Provide the (x, y) coordinate of the cell's center where the given text is located.  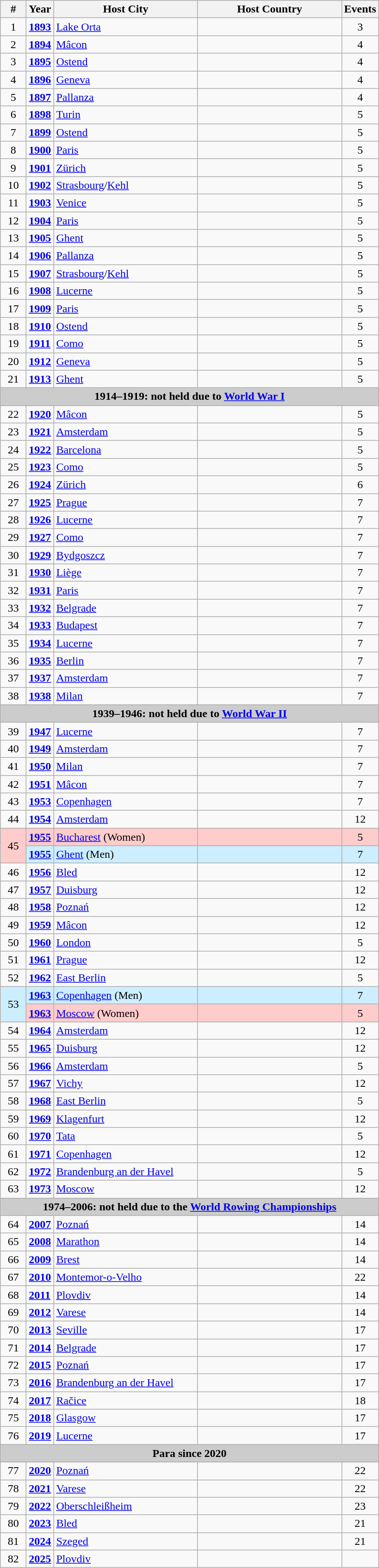
1913 (40, 379)
76 (13, 1436)
77 (13, 1471)
Barcelona (126, 449)
Marathon (126, 1242)
Host City (126, 9)
1893 (40, 27)
2011 (40, 1295)
58 (13, 1101)
1959 (40, 925)
1896 (40, 80)
68 (13, 1295)
2009 (40, 1259)
61 (13, 1154)
Bucharest (Women) (126, 837)
1949 (40, 749)
1932 (40, 608)
1965 (40, 1048)
43 (13, 802)
Seville (126, 1330)
# (13, 9)
78 (13, 1488)
London (126, 942)
1950 (40, 766)
1922 (40, 449)
1971 (40, 1154)
1962 (40, 978)
1898 (40, 115)
31 (13, 573)
35 (13, 643)
50 (13, 942)
1956 (40, 872)
1905 (40, 238)
13 (13, 238)
1908 (40, 291)
Bydgoszcz (126, 555)
34 (13, 626)
Tata (126, 1136)
1966 (40, 1066)
72 (13, 1365)
64 (13, 1224)
1907 (40, 273)
28 (13, 520)
1935 (40, 661)
1897 (40, 97)
1910 (40, 326)
2024 (40, 1541)
69 (13, 1312)
30 (13, 555)
73 (13, 1383)
Para since 2020 (190, 1453)
Moscow (126, 1189)
15 (13, 273)
2019 (40, 1436)
54 (13, 1030)
8 (13, 150)
Venice (126, 203)
Lake Orta (126, 27)
65 (13, 1242)
1951 (40, 784)
1960 (40, 942)
2023 (40, 1524)
1933 (40, 626)
75 (13, 1418)
1938 (40, 696)
2022 (40, 1506)
1926 (40, 520)
9 (13, 167)
10 (13, 185)
16 (13, 291)
71 (13, 1348)
1958 (40, 907)
1912 (40, 361)
Liège (126, 573)
1894 (40, 44)
49 (13, 925)
1909 (40, 309)
46 (13, 872)
1931 (40, 590)
Moscow (Women) (126, 1013)
1901 (40, 167)
63 (13, 1189)
1902 (40, 185)
2025 (40, 1559)
1964 (40, 1030)
1 (13, 27)
25 (13, 467)
40 (13, 749)
1934 (40, 643)
1954 (40, 819)
Brest (126, 1259)
1974–2006: not held due to the World Rowing Championships (190, 1207)
2021 (40, 1488)
1923 (40, 467)
32 (13, 590)
1899 (40, 132)
56 (13, 1066)
Year (40, 9)
1929 (40, 555)
2008 (40, 1242)
2007 (40, 1224)
Montemor-o-Velho (126, 1277)
1930 (40, 573)
44 (13, 819)
79 (13, 1506)
2016 (40, 1383)
1957 (40, 890)
37 (13, 678)
1911 (40, 344)
1961 (40, 960)
1921 (40, 432)
2010 (40, 1277)
1927 (40, 538)
1968 (40, 1101)
26 (13, 484)
Račice (126, 1401)
20 (13, 361)
70 (13, 1330)
45 (13, 846)
33 (13, 608)
1900 (40, 150)
24 (13, 449)
1895 (40, 62)
38 (13, 696)
2018 (40, 1418)
29 (13, 538)
74 (13, 1401)
80 (13, 1524)
47 (13, 890)
1920 (40, 414)
1906 (40, 256)
Budapest (126, 626)
52 (13, 978)
1967 (40, 1084)
Klagenfurt (126, 1119)
59 (13, 1119)
2015 (40, 1365)
51 (13, 960)
27 (13, 502)
1947 (40, 731)
1972 (40, 1171)
2020 (40, 1471)
1914–1919: not held due to World War I (190, 397)
Host Country (269, 9)
Vichy (126, 1084)
2013 (40, 1330)
1904 (40, 221)
1937 (40, 678)
2017 (40, 1401)
2012 (40, 1312)
1973 (40, 1189)
81 (13, 1541)
Ghent (Men) (126, 855)
36 (13, 661)
1970 (40, 1136)
1924 (40, 484)
Szeged (126, 1541)
62 (13, 1171)
66 (13, 1259)
Events (360, 9)
Berlin (126, 661)
Copenhagen (Men) (126, 995)
Turin (126, 115)
53 (13, 1004)
57 (13, 1084)
19 (13, 344)
1939–1946: not held due to World War II (190, 713)
39 (13, 731)
42 (13, 784)
82 (13, 1559)
Oberschleißheim (126, 1506)
11 (13, 203)
41 (13, 766)
1969 (40, 1119)
Glasgow (126, 1418)
2014 (40, 1348)
1903 (40, 203)
67 (13, 1277)
55 (13, 1048)
48 (13, 907)
60 (13, 1136)
1953 (40, 802)
2 (13, 44)
1925 (40, 502)
